Detect which cell encompasses the target text, then output its (X, Y) center coordinate. 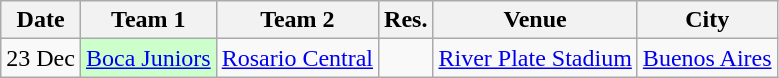
City (707, 20)
Team 1 (148, 20)
River Plate Stadium (535, 58)
Date (41, 20)
Buenos Aires (707, 58)
Res. (406, 20)
23 Dec (41, 58)
Boca Juniors (148, 58)
Rosario Central (297, 58)
Team 2 (297, 20)
Venue (535, 20)
